From the cell containing the given text, extract its center point as [X, Y] coordinate. 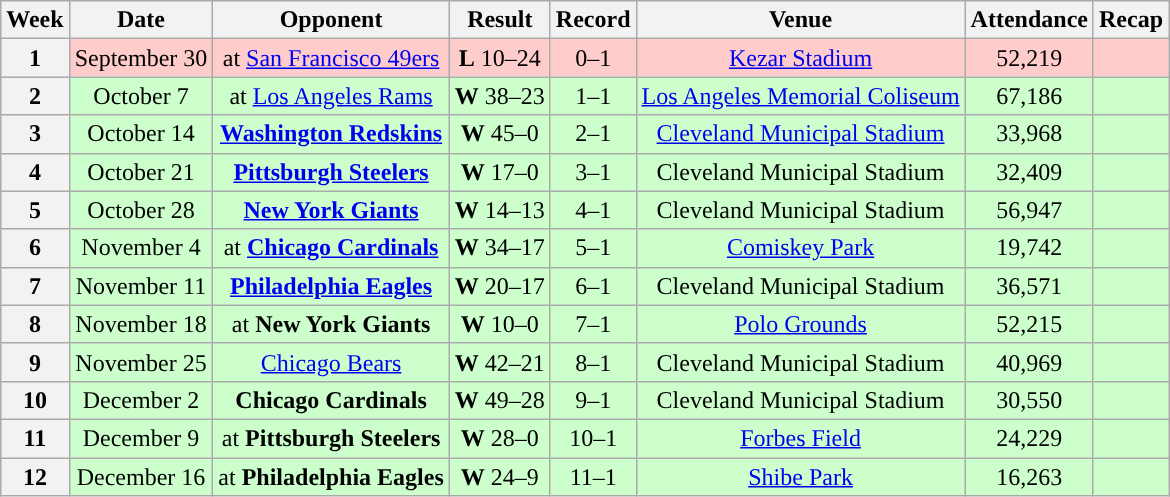
October 7 [141, 96]
52,215 [1029, 324]
33,968 [1029, 134]
W 34–17 [500, 248]
6 [35, 248]
3–1 [593, 172]
December 2 [141, 400]
New York Giants [331, 210]
Record [593, 20]
67,186 [1029, 96]
November 25 [141, 362]
Kezar Stadium [800, 58]
Shibe Park [800, 477]
W 14–13 [500, 210]
Venue [800, 20]
1 [35, 58]
2 [35, 96]
W 42–21 [500, 362]
2–1 [593, 134]
W 49–28 [500, 400]
October 28 [141, 210]
40,969 [1029, 362]
Result [500, 20]
Opponent [331, 20]
11–1 [593, 477]
W 28–0 [500, 438]
at New York Giants [331, 324]
September 30 [141, 58]
3 [35, 134]
5 [35, 210]
Pittsburgh Steelers [331, 172]
December 16 [141, 477]
16,263 [1029, 477]
30,550 [1029, 400]
November 4 [141, 248]
Date [141, 20]
11 [35, 438]
1–1 [593, 96]
10–1 [593, 438]
at San Francisco 49ers [331, 58]
19,742 [1029, 248]
at Chicago Cardinals [331, 248]
W 20–17 [500, 286]
at Pittsburgh Steelers [331, 438]
Recap [1130, 20]
Forbes Field [800, 438]
November 11 [141, 286]
4–1 [593, 210]
8 [35, 324]
November 18 [141, 324]
L 10–24 [500, 58]
36,571 [1029, 286]
October 21 [141, 172]
December 9 [141, 438]
5–1 [593, 248]
W 38–23 [500, 96]
0–1 [593, 58]
Attendance [1029, 20]
56,947 [1029, 210]
W 24–9 [500, 477]
7 [35, 286]
4 [35, 172]
10 [35, 400]
Comiskey Park [800, 248]
October 14 [141, 134]
52,219 [1029, 58]
Chicago Bears [331, 362]
Polo Grounds [800, 324]
7–1 [593, 324]
W 45–0 [500, 134]
Los Angeles Memorial Coliseum [800, 96]
at Los Angeles Rams [331, 96]
12 [35, 477]
24,229 [1029, 438]
8–1 [593, 362]
Chicago Cardinals [331, 400]
Week [35, 20]
W 10–0 [500, 324]
Philadelphia Eagles [331, 286]
W 17–0 [500, 172]
9–1 [593, 400]
6–1 [593, 286]
32,409 [1029, 172]
Washington Redskins [331, 134]
at Philadelphia Eagles [331, 477]
9 [35, 362]
